From the cell containing the given text, extract its center point as (X, Y) coordinate. 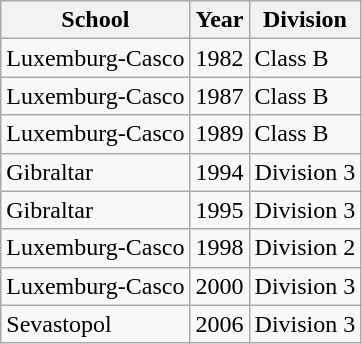
1998 (220, 248)
2000 (220, 286)
Division (305, 20)
Division 2 (305, 248)
Year (220, 20)
1994 (220, 172)
1995 (220, 210)
School (96, 20)
Sevastopol (96, 324)
1982 (220, 58)
1989 (220, 134)
1987 (220, 96)
2006 (220, 324)
